Detect which cell encompasses the target text, then output its (X, Y) center coordinate. 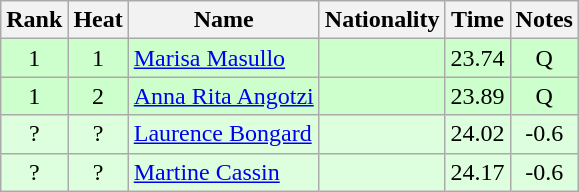
Anna Rita Angotzi (224, 96)
Name (224, 20)
Nationality (382, 20)
Rank (34, 20)
Notes (544, 20)
Time (478, 20)
2 (98, 96)
Laurence Bongard (224, 134)
Heat (98, 20)
23.89 (478, 96)
24.02 (478, 134)
23.74 (478, 58)
Marisa Masullo (224, 58)
24.17 (478, 172)
Martine Cassin (224, 172)
